From the cell containing the given text, extract its center point as [x, y] coordinate. 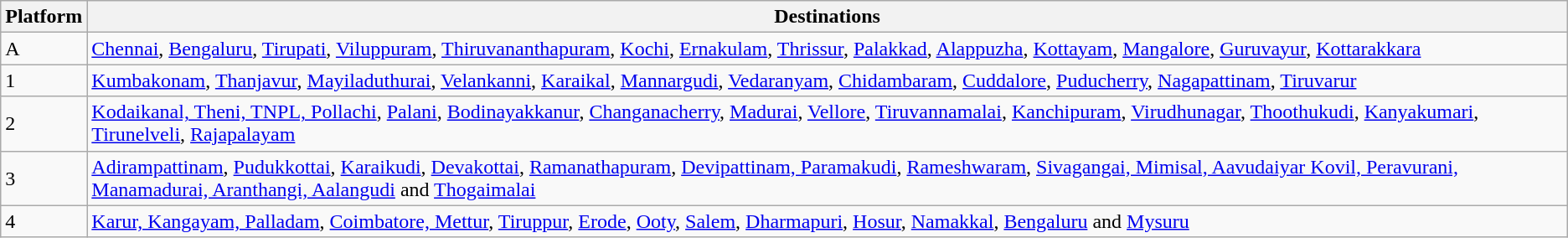
3 [44, 178]
Platform [44, 17]
4 [44, 221]
Kumbakonam, Thanjavur, Mayiladuthurai, Velankanni, Karaikal, Mannargudi, Vedaranyam, Chidambaram, Cuddalore, Puducherry, Nagapattinam, Tiruvarur [828, 80]
1 [44, 80]
A [44, 49]
Destinations [828, 17]
2 [44, 124]
Karur, Kangayam, Palladam, Coimbatore, Mettur, Tiruppur, Erode, Ooty, Salem, Dharmapuri, Hosur, Namakkal, Bengaluru and Mysuru [828, 221]
